Locate the cell with the specified text and output its (x, y) center coordinate. 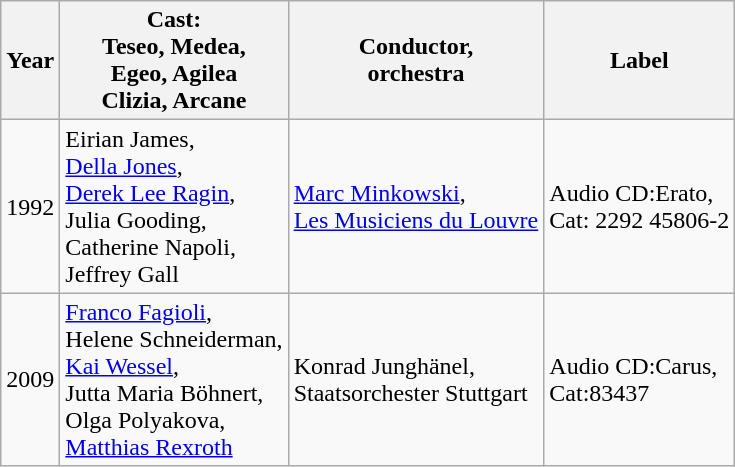
Cast:Teseo, Medea,Egeo, AgileaClizia, Arcane (174, 60)
1992 (30, 206)
2009 (30, 380)
Marc Minkowski,Les Musiciens du Louvre (416, 206)
Label (640, 60)
Audio CD:Carus,Cat:83437 (640, 380)
Year (30, 60)
Eirian James,Della Jones,Derek Lee Ragin,Julia Gooding,Catherine Napoli,Jeffrey Gall (174, 206)
Audio CD:Erato,Cat: 2292 45806-2 (640, 206)
Conductor,orchestra (416, 60)
Konrad Junghänel,Staatsorchester Stuttgart (416, 380)
Franco Fagioli,Helene Schneiderman, Kai Wessel,Jutta Maria Böhnert,Olga Polyakova,Matthias Rexroth (174, 380)
